Locate the cell with the specified text and output its [x, y] center coordinate. 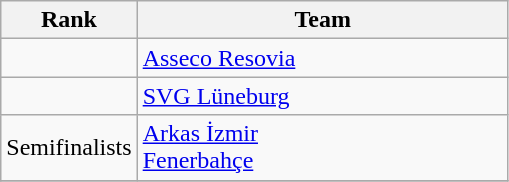
Rank [69, 20]
Arkas İzmir Fenerbahçe [322, 148]
Team [322, 20]
Asseco Resovia [322, 58]
Semifinalists [69, 148]
SVG Lüneburg [322, 96]
